Return the [X, Y] coordinate for the center point of the cell that contains the specified text.  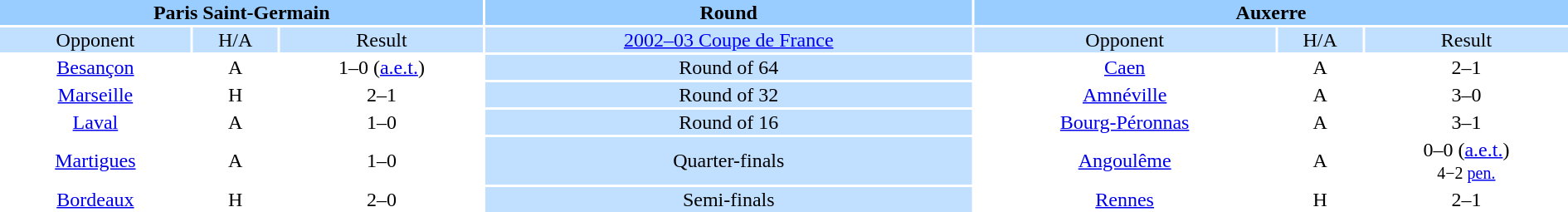
0–0 (a.e.t.) 4−2 pen. [1467, 161]
2002–03 Coupe de France [728, 40]
Round [728, 12]
3–0 [1467, 95]
Angoulême [1125, 161]
Auxerre [1271, 12]
Martigues [95, 161]
Bourg-Péronnas [1125, 122]
Round of 32 [728, 95]
Besançon [95, 67]
Semi-finals [728, 200]
Laval [95, 122]
Paris Saint-Germain [241, 12]
Quarter-finals [728, 161]
Caen [1125, 67]
2–0 [382, 200]
Marseille [95, 95]
Amnéville [1125, 95]
Round of 64 [728, 67]
Round of 16 [728, 122]
3–1 [1467, 122]
1–0 (a.e.t.) [382, 67]
Rennes [1125, 200]
Bordeaux [95, 200]
